Pinpoint the cell where the given text exists, returning its [x, y] midpoint coordinate. 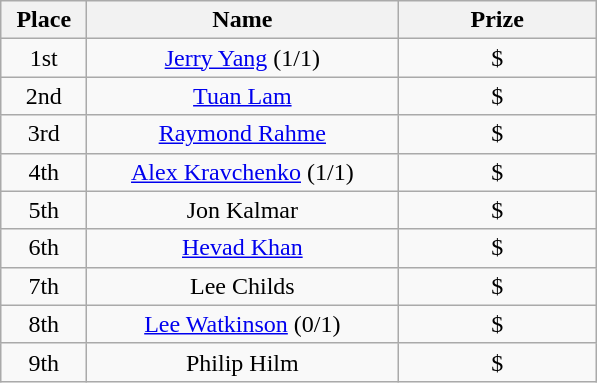
Raymond Rahme [242, 134]
Hevad Khan [242, 248]
Lee Watkinson (0/1) [242, 324]
7th [44, 286]
Place [44, 20]
5th [44, 210]
6th [44, 248]
Philip Hilm [242, 362]
Jon Kalmar [242, 210]
Prize [498, 20]
3rd [44, 134]
Lee Childs [242, 286]
Name [242, 20]
2nd [44, 96]
9th [44, 362]
4th [44, 172]
Jerry Yang (1/1) [242, 58]
8th [44, 324]
1st [44, 58]
Tuan Lam [242, 96]
Alex Kravchenko (1/1) [242, 172]
